Pinpoint the cell where the given text exists, returning its [X, Y] midpoint coordinate. 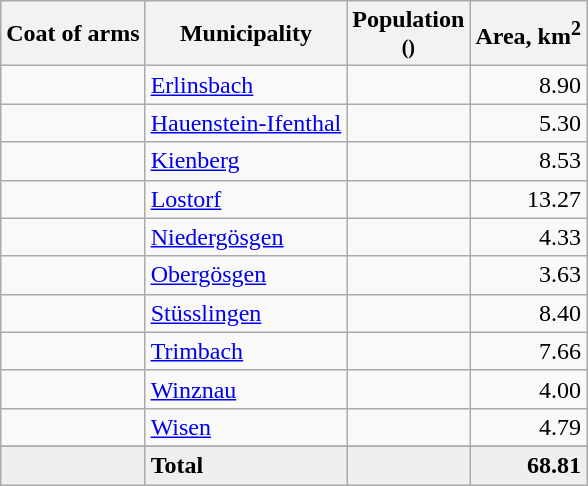
8.53 [528, 161]
Kienberg [246, 161]
Wisen [246, 427]
Winznau [246, 389]
Trimbach [246, 351]
4.33 [528, 237]
Area, km2 [528, 34]
13.27 [528, 199]
3.63 [528, 275]
Population() [408, 34]
68.81 [528, 465]
Obergösgen [246, 275]
7.66 [528, 351]
8.90 [528, 85]
Coat of arms [73, 34]
Stüsslingen [246, 313]
5.30 [528, 123]
Niedergösgen [246, 237]
Erlinsbach [246, 85]
8.40 [528, 313]
Municipality [246, 34]
4.00 [528, 389]
4.79 [528, 427]
Hauenstein-Ifenthal [246, 123]
Total [246, 465]
Lostorf [246, 199]
